Return (x, y) of the center of cell containing provided text 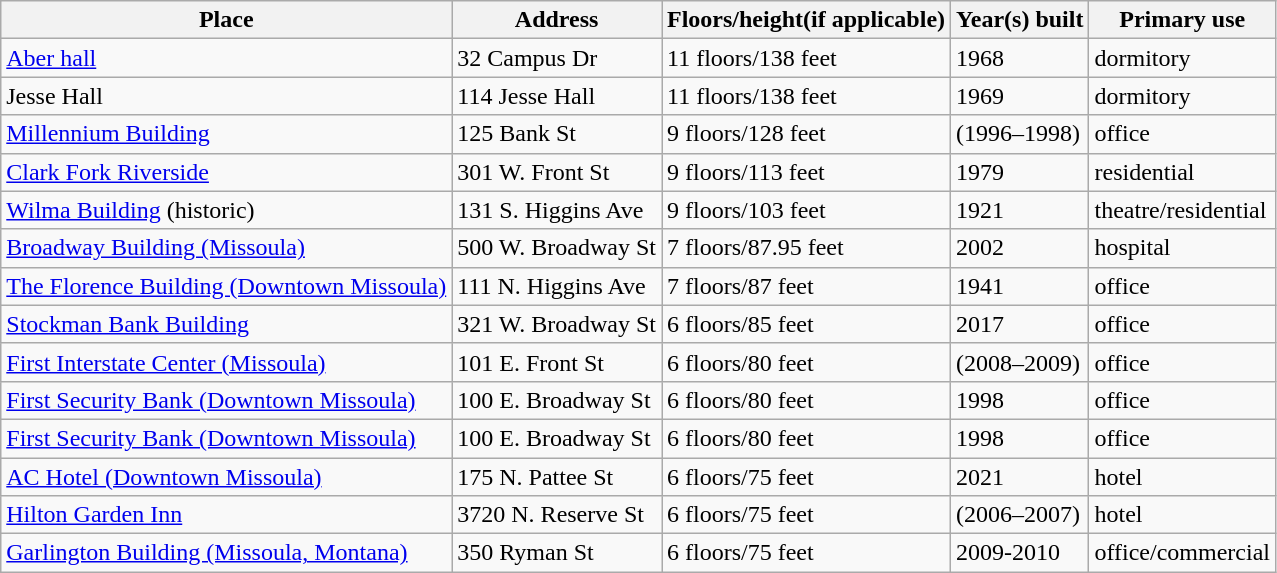
Floors/height(if applicable) (806, 20)
131 S. Higgins Ave (557, 210)
2017 (1020, 324)
125 Bank St (557, 134)
Broadway Building (Missoula) (226, 248)
(1996–1998) (1020, 134)
Primary use (1182, 20)
6 floors/85 feet (806, 324)
1921 (1020, 210)
1969 (1020, 96)
500 W. Broadway St (557, 248)
office/commercial (1182, 553)
7 floors/87.95 feet (806, 248)
175 N. Pattee St (557, 477)
Clark Fork Riverside (226, 172)
111 N. Higgins Ave (557, 286)
2009-2010 (1020, 553)
hospital (1182, 248)
Year(s) built (1020, 20)
32 Campus Dr (557, 58)
Hilton Garden Inn (226, 515)
residential (1182, 172)
AC Hotel (Downtown Missoula) (226, 477)
2002 (1020, 248)
Wilma Building (historic) (226, 210)
Garlington Building (Missoula, Montana) (226, 553)
321 W. Broadway St (557, 324)
114 Jesse Hall (557, 96)
Place (226, 20)
Millennium Building (226, 134)
Jesse Hall (226, 96)
2021 (1020, 477)
1941 (1020, 286)
Stockman Bank Building (226, 324)
101 E. Front St (557, 362)
1979 (1020, 172)
301 W. Front St (557, 172)
First Interstate Center (Missoula) (226, 362)
9 floors/103 feet (806, 210)
9 floors/128 feet (806, 134)
3720 N. Reserve St (557, 515)
350 Ryman St (557, 553)
theatre/residential (1182, 210)
The Florence Building (Downtown Missoula) (226, 286)
Aber hall (226, 58)
(2006–2007) (1020, 515)
7 floors/87 feet (806, 286)
9 floors/113 feet (806, 172)
Address (557, 20)
1968 (1020, 58)
(2008–2009) (1020, 362)
